Determine the [X, Y] coordinate at the center of the cell enclosing the given text.  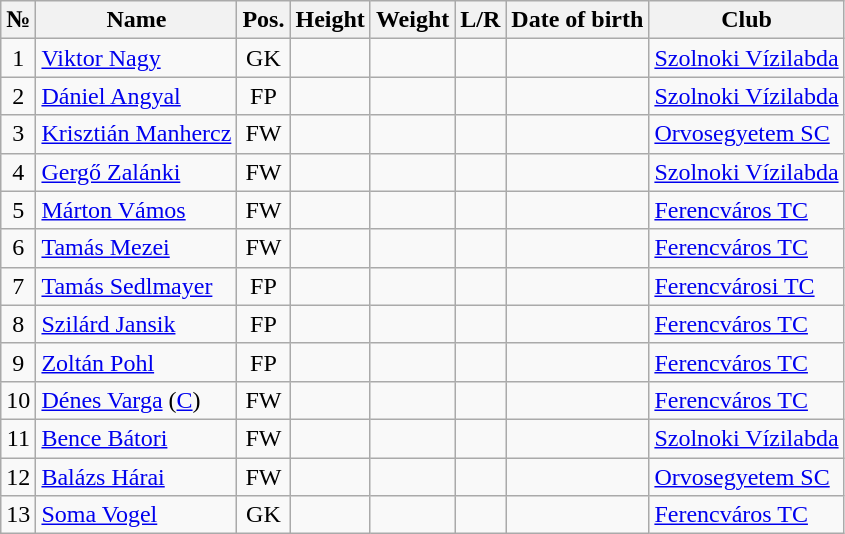
Dénes Varga (C) [136, 400]
Height [330, 20]
Name [136, 20]
Gergő Zalánki [136, 172]
2 [18, 96]
L/R [480, 20]
3 [18, 134]
Krisztián Manhercz [136, 134]
Weight [412, 20]
11 [18, 438]
10 [18, 400]
4 [18, 172]
Tamás Sedlmayer [136, 286]
Márton Vámos [136, 210]
1 [18, 58]
Club [746, 20]
Szilárd Jansik [136, 324]
Bence Bátori [136, 438]
Tamás Mezei [136, 248]
13 [18, 515]
Dániel Angyal [136, 96]
№ [18, 20]
Date of birth [578, 20]
Zoltán Pohl [136, 362]
Viktor Nagy [136, 58]
Soma Vogel [136, 515]
5 [18, 210]
9 [18, 362]
Pos. [264, 20]
Ferencvárosi TC [746, 286]
7 [18, 286]
Balázs Hárai [136, 477]
12 [18, 477]
8 [18, 324]
6 [18, 248]
